Scan for the cell matching the given text and deliver its [X, Y] coordinate at center. 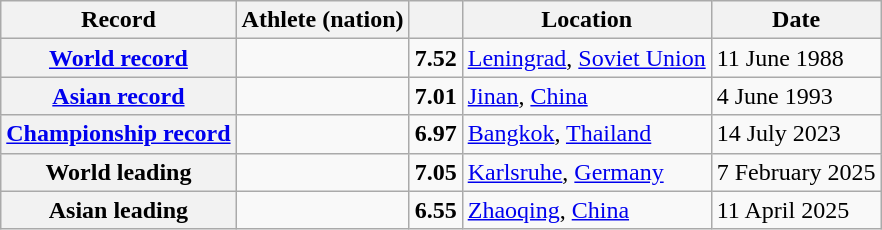
7.01 [436, 96]
Date [796, 20]
Zhaoqing, China [586, 210]
Asian leading [118, 210]
7 February 2025 [796, 172]
4 June 1993 [796, 96]
7.52 [436, 58]
World record [118, 58]
Jinan, China [586, 96]
11 June 1988 [796, 58]
Bangkok, Thailand [586, 134]
Championship record [118, 134]
Location [586, 20]
14 July 2023 [796, 134]
World leading [118, 172]
6.97 [436, 134]
Record [118, 20]
7.05 [436, 172]
Athlete (nation) [322, 20]
Leningrad, Soviet Union [586, 58]
6.55 [436, 210]
Asian record [118, 96]
11 April 2025 [796, 210]
Karlsruhe, Germany [586, 172]
